Search for the cell housing the specified text and yield its [x, y] center coordinate. 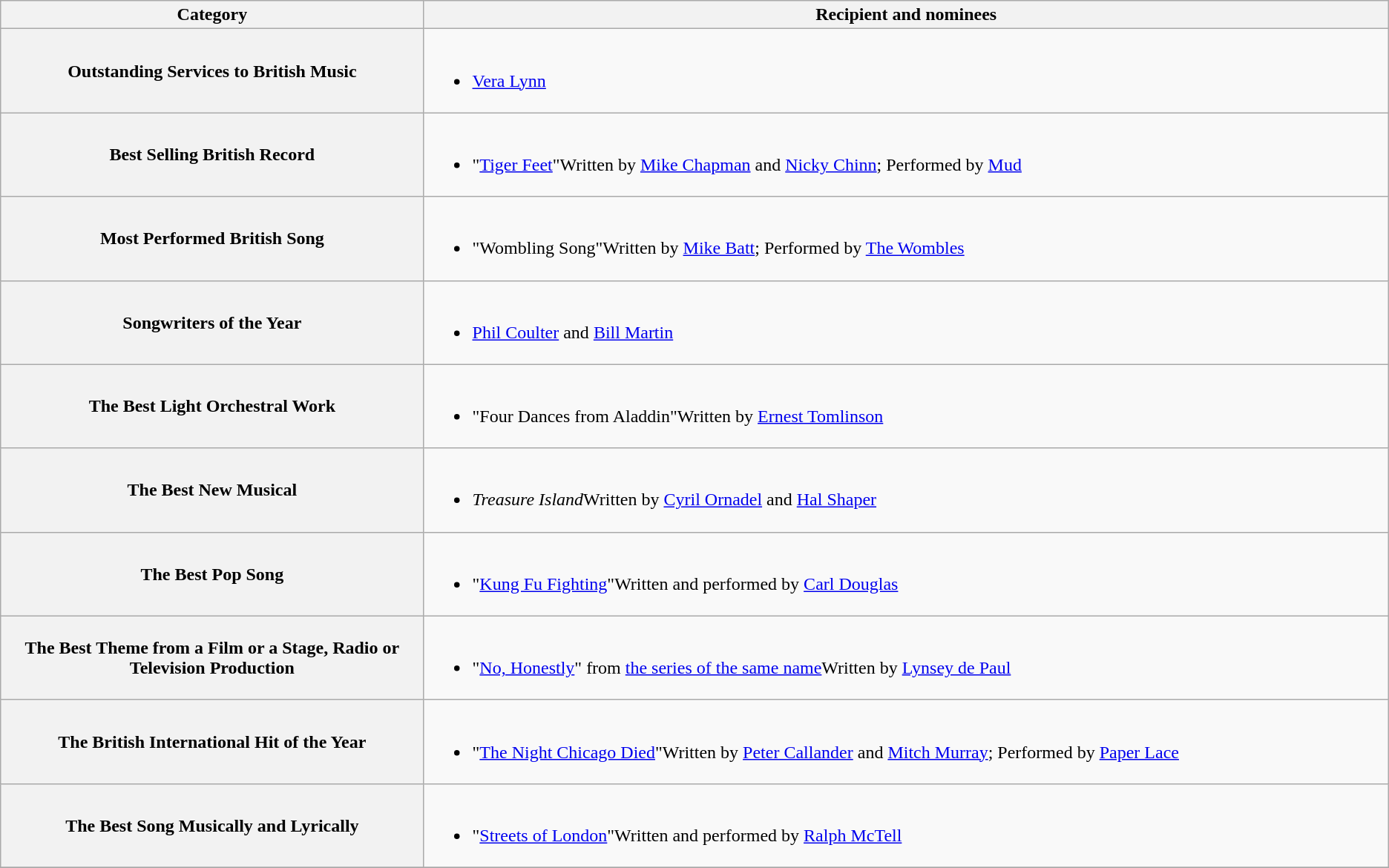
"Kung Fu Fighting"Written and performed by Carl Douglas [906, 574]
"Four Dances from Aladdin"Written by Ernest Tomlinson [906, 407]
Best Selling British Record [212, 154]
The Best Pop Song [212, 574]
The Best Theme from a Film or a Stage, Radio or Television Production [212, 657]
"Wombling Song"Written by Mike Batt; Performed by The Wombles [906, 239]
"Tiger Feet"Written by Mike Chapman and Nicky Chinn; Performed by Mud [906, 154]
Most Performed British Song [212, 239]
Recipient and nominees [906, 15]
Phil Coulter and Bill Martin [906, 322]
The Best New Musical [212, 490]
Vera Lynn [906, 71]
The British International Hit of the Year [212, 742]
"Streets of London"Written and performed by Ralph McTell [906, 825]
Category [212, 15]
Outstanding Services to British Music [212, 71]
Songwriters of the Year [212, 322]
The Best Song Musically and Lyrically [212, 825]
"No, Honestly" from the series of the same nameWritten by Lynsey de Paul [906, 657]
"The Night Chicago Died"Written by Peter Callander and Mitch Murray; Performed by Paper Lace [906, 742]
The Best Light Orchestral Work [212, 407]
Treasure IslandWritten by Cyril Ornadel and Hal Shaper [906, 490]
